Pinpoint the cell where the given text exists, returning its [X, Y] midpoint coordinate. 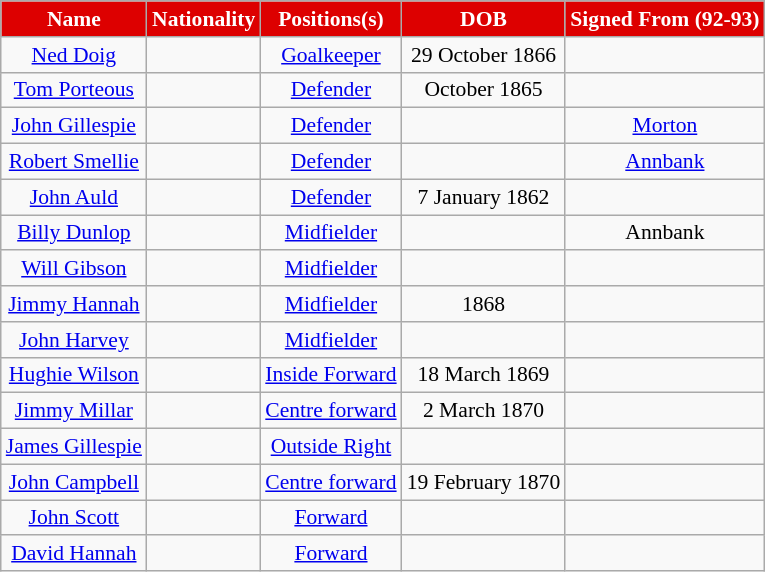
18 March 1869 [484, 375]
John Gillespie [74, 126]
Positions(s) [330, 19]
Ned Doig [74, 55]
James Gillespie [74, 447]
Nationality [204, 19]
7 January 1862 [484, 197]
Morton [664, 126]
John Campbell [74, 482]
Jimmy Hannah [74, 304]
October 1865 [484, 90]
19 February 1870 [484, 482]
DOB [484, 19]
Will Gibson [74, 269]
Jimmy Millar [74, 411]
John Auld [74, 197]
David Hannah [74, 554]
Tom Porteous [74, 90]
Billy Dunlop [74, 233]
1868 [484, 304]
Robert Smellie [74, 162]
Signed From (92-93) [664, 19]
29 October 1866 [484, 55]
John Scott [74, 518]
Name [74, 19]
2 March 1870 [484, 411]
Hughie Wilson [74, 375]
Goalkeeper [330, 55]
John Harvey [74, 340]
Inside Forward [330, 375]
Outside Right [330, 447]
